Pinpoint the cell where the given text exists, returning its [x, y] midpoint coordinate. 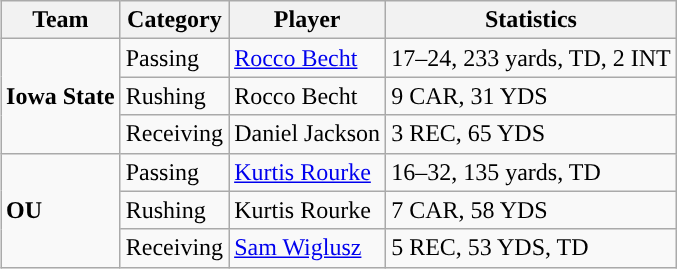
16–32, 135 yards, TD [532, 172]
3 REC, 65 YDS [532, 134]
Team [61, 20]
9 CAR, 31 YDS [532, 96]
Statistics [532, 20]
OU [61, 210]
17–24, 233 yards, TD, 2 INT [532, 58]
Daniel Jackson [308, 134]
5 REC, 53 YDS, TD [532, 248]
7 CAR, 58 YDS [532, 210]
Player [308, 20]
Sam Wiglusz [308, 248]
Iowa State [61, 96]
Category [174, 20]
